Pinpoint the cell where the given text exists, returning its (x, y) midpoint coordinate. 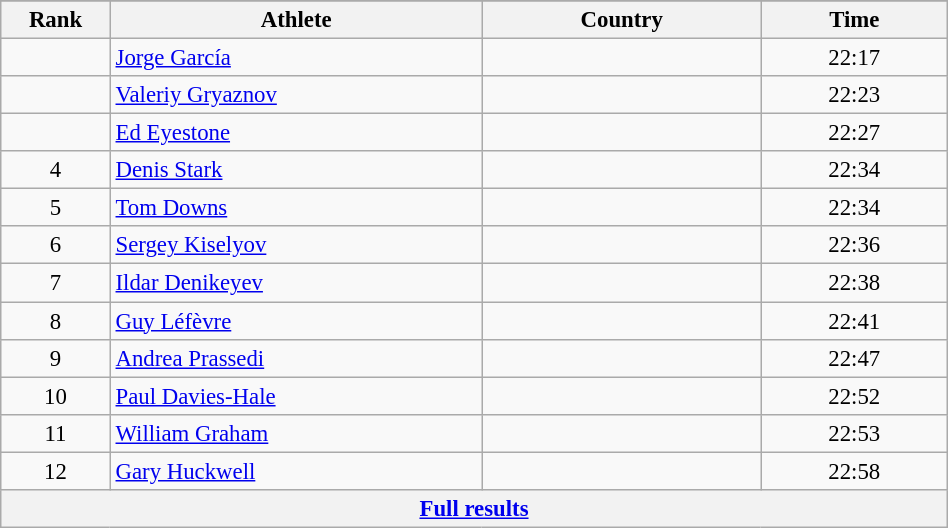
Ed Eyestone (296, 133)
Paul Davies-Hale (296, 396)
22:58 (854, 471)
10 (56, 396)
William Graham (296, 433)
Athlete (296, 20)
22:53 (854, 433)
Time (854, 20)
22:17 (854, 58)
22:47 (854, 358)
Sergey Kiselyov (296, 245)
Guy Léfèvre (296, 321)
22:27 (854, 133)
22:23 (854, 95)
Gary Huckwell (296, 471)
Rank (56, 20)
Full results (474, 509)
12 (56, 471)
8 (56, 321)
Ildar Denikeyev (296, 283)
22:38 (854, 283)
11 (56, 433)
4 (56, 170)
9 (56, 358)
22:41 (854, 321)
Tom Downs (296, 208)
22:52 (854, 396)
5 (56, 208)
Andrea Prassedi (296, 358)
Country (622, 20)
Denis Stark (296, 170)
22:36 (854, 245)
Valeriy Gryaznov (296, 95)
Jorge García (296, 58)
7 (56, 283)
6 (56, 245)
